Scan for the cell matching the given text and deliver its (X, Y) coordinate at center. 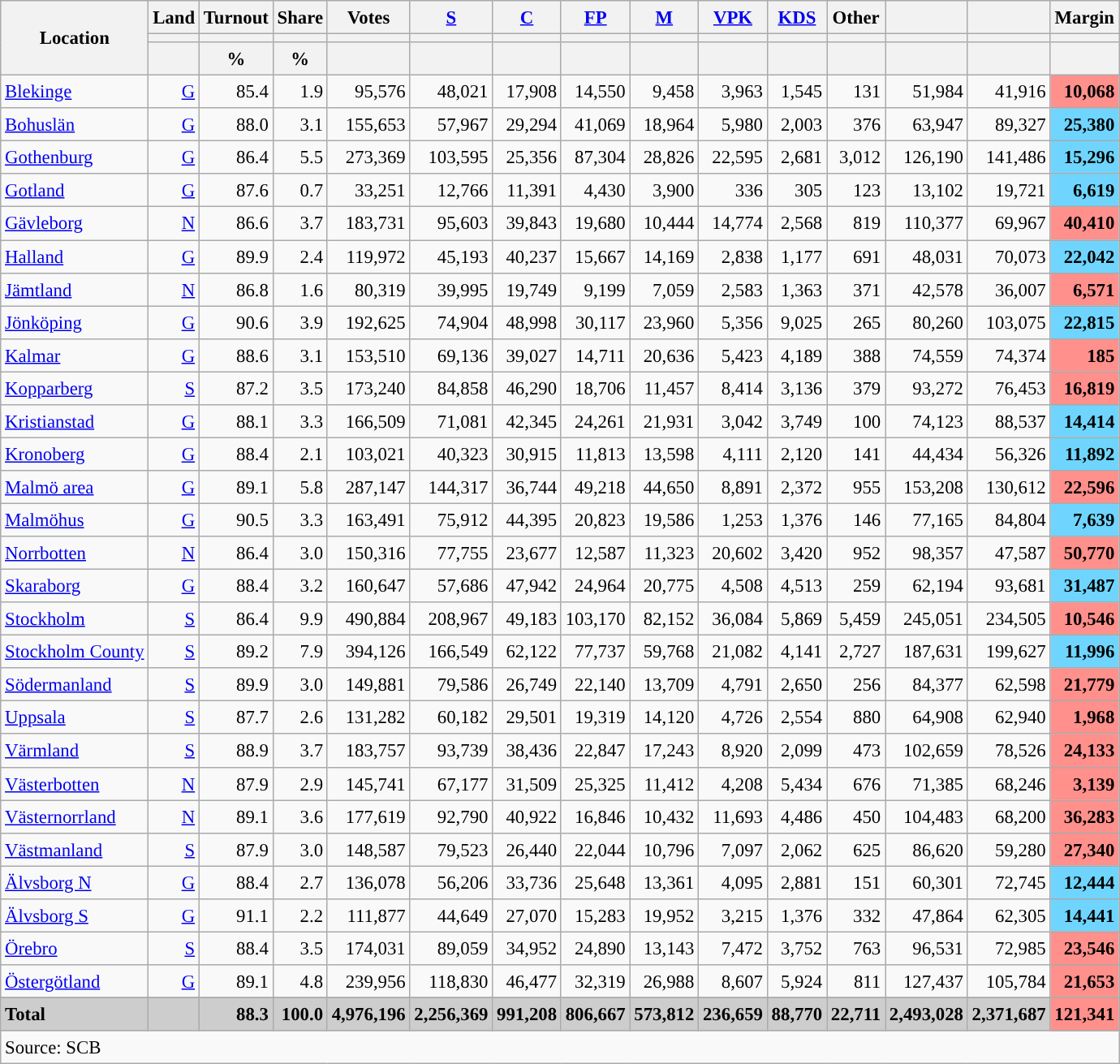
22,711 (856, 1014)
2.4 (300, 256)
3,420 (797, 554)
57,686 (451, 586)
88.0 (235, 125)
36,283 (1084, 816)
33,736 (528, 883)
Location (75, 38)
131 (856, 93)
29,294 (528, 125)
806,667 (596, 1014)
Total (75, 1014)
Västmanland (75, 849)
103,021 (368, 454)
20,823 (596, 519)
177,619 (368, 816)
44,434 (927, 454)
332 (856, 915)
4,208 (734, 784)
379 (856, 388)
Gotland (75, 190)
388 (856, 355)
5,869 (797, 618)
24,964 (596, 586)
2,727 (856, 653)
13,102 (927, 190)
20,775 (664, 586)
Östergötland (75, 982)
185 (1084, 355)
96,531 (927, 948)
676 (856, 784)
7,097 (734, 849)
105,784 (1009, 982)
14,774 (734, 224)
2.2 (300, 915)
256 (856, 685)
3,042 (734, 422)
87.6 (235, 190)
3,749 (797, 422)
2,650 (797, 685)
74,904 (451, 323)
880 (856, 717)
18,706 (596, 388)
80,319 (368, 289)
Halland (75, 256)
16,819 (1084, 388)
Votes (368, 18)
4,141 (797, 653)
153,510 (368, 355)
136,078 (368, 883)
394,126 (368, 653)
7,639 (1084, 519)
5,980 (734, 125)
93,739 (451, 752)
11,892 (1084, 454)
21,779 (1084, 685)
27,070 (528, 915)
1,545 (797, 93)
9,199 (596, 289)
3,136 (797, 388)
44,650 (664, 487)
763 (856, 948)
19,721 (1009, 190)
234,505 (1009, 618)
M (664, 18)
6,571 (1084, 289)
46,290 (528, 388)
49,183 (528, 618)
Bohuslän (75, 125)
36,744 (528, 487)
39,995 (451, 289)
31,487 (1084, 586)
1,177 (797, 256)
93,272 (927, 388)
Malmö area (75, 487)
473 (856, 752)
7,059 (664, 289)
8,607 (734, 982)
70,073 (1009, 256)
4,513 (797, 586)
4,189 (797, 355)
127,437 (927, 982)
40,410 (1084, 224)
3,900 (664, 190)
126,190 (927, 157)
2.7 (300, 883)
23,960 (664, 323)
91.1 (235, 915)
26,749 (528, 685)
26,440 (528, 849)
2,371,687 (1009, 1014)
Kalmar (75, 355)
22,140 (596, 685)
15,283 (596, 915)
5,924 (797, 982)
24,133 (1084, 752)
0.7 (300, 190)
15,667 (596, 256)
38,436 (528, 752)
Source: SCB (560, 1047)
89,327 (1009, 125)
40,237 (528, 256)
163,491 (368, 519)
11,412 (664, 784)
62,598 (1009, 685)
11,813 (596, 454)
72,745 (1009, 883)
236,659 (734, 1014)
2,099 (797, 752)
110,377 (927, 224)
60,182 (451, 717)
2,493,028 (927, 1014)
8,891 (734, 487)
376 (856, 125)
16,846 (596, 816)
20,602 (734, 554)
Other (856, 18)
24,261 (596, 422)
Jämtland (75, 289)
95,603 (451, 224)
46,477 (528, 982)
11,996 (1084, 653)
Älvsborg N (75, 883)
5.8 (300, 487)
79,523 (451, 849)
56,206 (451, 883)
173,240 (368, 388)
49,218 (596, 487)
103,075 (1009, 323)
3,752 (797, 948)
141 (856, 454)
4,508 (734, 586)
2,372 (797, 487)
98,357 (927, 554)
148,587 (368, 849)
63,947 (927, 125)
44,395 (528, 519)
29,501 (528, 717)
208,967 (451, 618)
88.9 (235, 752)
Jönköping (75, 323)
86,620 (927, 849)
22,596 (1084, 487)
36,007 (1009, 289)
187,631 (927, 653)
166,549 (451, 653)
2,881 (797, 883)
19,952 (664, 915)
2,568 (797, 224)
59,768 (664, 653)
77,165 (927, 519)
71,081 (451, 422)
7.9 (300, 653)
C (528, 18)
Skaraborg (75, 586)
Stockholm County (75, 653)
80,260 (927, 323)
8,414 (734, 388)
84,377 (927, 685)
21,931 (664, 422)
4,486 (797, 816)
952 (856, 554)
28,826 (664, 157)
12,587 (596, 554)
Örebro (75, 948)
11,391 (528, 190)
1,253 (734, 519)
90.5 (235, 519)
245,051 (927, 618)
336 (734, 190)
74,374 (1009, 355)
490,884 (368, 618)
69,136 (451, 355)
149,881 (368, 685)
14,441 (1084, 915)
22,595 (734, 157)
41,916 (1009, 93)
87.7 (235, 717)
Uppsala (75, 717)
87.2 (235, 388)
4,791 (734, 685)
9.9 (300, 618)
12,444 (1084, 883)
62,940 (1009, 717)
991,208 (528, 1014)
273,369 (368, 157)
84,804 (1009, 519)
155,653 (368, 125)
22,042 (1084, 256)
4,726 (734, 717)
4.8 (300, 982)
23,546 (1084, 948)
FP (596, 18)
Gävleborg (75, 224)
2,120 (797, 454)
3,215 (734, 915)
3.6 (300, 816)
Värmland (75, 752)
14,169 (664, 256)
100.0 (300, 1014)
89,059 (451, 948)
11,323 (664, 554)
51,984 (927, 93)
59,280 (1009, 849)
153,208 (927, 487)
10,546 (1084, 618)
119,972 (368, 256)
3.9 (300, 323)
Kopparberg (75, 388)
14,120 (664, 717)
146 (856, 519)
33,251 (368, 190)
6,619 (1084, 190)
74,559 (927, 355)
Västernorrland (75, 816)
47,864 (927, 915)
77,755 (451, 554)
88,537 (1009, 422)
11,457 (664, 388)
2.1 (300, 454)
Älvsborg S (75, 915)
74,123 (927, 422)
5,423 (734, 355)
183,731 (368, 224)
85.4 (235, 93)
86.6 (235, 224)
90.6 (235, 323)
48,998 (528, 323)
84,858 (451, 388)
44,649 (451, 915)
Land (174, 18)
82,152 (664, 618)
Kristianstad (75, 422)
69,967 (1009, 224)
86.8 (235, 289)
30,117 (596, 323)
265 (856, 323)
239,956 (368, 982)
78,526 (1009, 752)
2.6 (300, 717)
21,082 (734, 653)
26,988 (664, 982)
2,003 (797, 125)
56,326 (1009, 454)
68,200 (1009, 816)
77,737 (596, 653)
67,177 (451, 784)
Malmöhus (75, 519)
10,444 (664, 224)
13,598 (664, 454)
151 (856, 883)
20,636 (664, 355)
3.2 (300, 586)
39,843 (528, 224)
2,583 (734, 289)
1.6 (300, 289)
87,304 (596, 157)
VPK (734, 18)
103,170 (596, 618)
3,139 (1084, 784)
5,356 (734, 323)
48,021 (451, 93)
118,830 (451, 982)
Turnout (235, 18)
5,459 (856, 618)
19,680 (596, 224)
72,985 (1009, 948)
Kronoberg (75, 454)
Södermanland (75, 685)
18,964 (664, 125)
22,044 (596, 849)
13,361 (664, 883)
4,976,196 (368, 1014)
57,967 (451, 125)
2,838 (734, 256)
192,625 (368, 323)
17,908 (528, 93)
62,122 (528, 653)
30,915 (528, 454)
79,586 (451, 685)
50,770 (1084, 554)
22,847 (596, 752)
9,025 (797, 323)
102,659 (927, 752)
166,509 (368, 422)
10,432 (664, 816)
22,815 (1084, 323)
89.2 (235, 653)
36,084 (734, 618)
123 (856, 190)
95,576 (368, 93)
88.3 (235, 1014)
2,554 (797, 717)
305 (797, 190)
1.9 (300, 93)
121,341 (1084, 1014)
45,193 (451, 256)
25,380 (1084, 125)
93,681 (1009, 586)
92,790 (451, 816)
40,922 (528, 816)
3,012 (856, 157)
Stockholm (75, 618)
88.1 (235, 422)
42,578 (927, 289)
2,681 (797, 157)
15,296 (1084, 157)
12,766 (451, 190)
1,363 (797, 289)
64,908 (927, 717)
10,796 (664, 849)
47,942 (528, 586)
19,586 (664, 519)
40,323 (451, 454)
1,968 (1084, 717)
19,319 (596, 717)
199,627 (1009, 653)
144,317 (451, 487)
691 (856, 256)
88.6 (235, 355)
3,963 (734, 93)
160,647 (368, 586)
25,648 (596, 883)
47,587 (1009, 554)
4,430 (596, 190)
14,711 (596, 355)
14,414 (1084, 422)
19,749 (528, 289)
Blekinge (75, 93)
14,550 (596, 93)
955 (856, 487)
104,483 (927, 816)
31,509 (528, 784)
5.5 (300, 157)
13,709 (664, 685)
Margin (1084, 18)
625 (856, 849)
27,340 (1084, 849)
41,069 (596, 125)
13,143 (664, 948)
130,612 (1009, 487)
34,952 (528, 948)
287,147 (368, 487)
150,316 (368, 554)
4,111 (734, 454)
75,912 (451, 519)
21,653 (1084, 982)
23,677 (528, 554)
7,472 (734, 948)
5,434 (797, 784)
Norrbotten (75, 554)
100 (856, 422)
183,757 (368, 752)
811 (856, 982)
371 (856, 289)
60,301 (927, 883)
68,246 (1009, 784)
819 (856, 224)
8,920 (734, 752)
25,325 (596, 784)
141,486 (1009, 157)
174,031 (368, 948)
KDS (797, 18)
Share (300, 18)
71,385 (927, 784)
24,890 (596, 948)
88,770 (797, 1014)
62,305 (1009, 915)
Gothenburg (75, 157)
32,319 (596, 982)
450 (856, 816)
Västerbotten (75, 784)
4,095 (734, 883)
42,345 (528, 422)
10,068 (1084, 93)
62,194 (927, 586)
103,595 (451, 157)
131,282 (368, 717)
145,741 (368, 784)
259 (856, 586)
39,027 (528, 355)
2,256,369 (451, 1014)
2.9 (300, 784)
17,243 (664, 752)
2,062 (797, 849)
76,453 (1009, 388)
48,031 (927, 256)
25,356 (528, 157)
573,812 (664, 1014)
11,693 (734, 816)
9,458 (664, 93)
111,877 (368, 915)
